Find where the given text appears and provide that cell's center as (X, Y) coordinate. 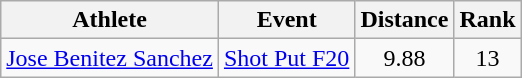
Event (286, 20)
Rank (488, 20)
13 (488, 58)
Shot Put F20 (286, 58)
9.88 (404, 58)
Distance (404, 20)
Athlete (110, 20)
Jose Benitez Sanchez (110, 58)
